Scan for the cell matching the given text and deliver its [x, y] coordinate at center. 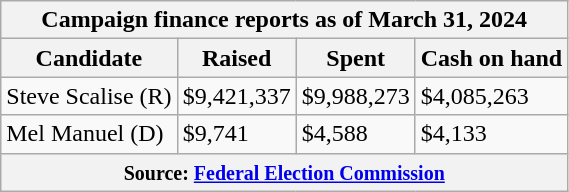
$9,421,337 [236, 96]
$4,133 [491, 134]
Cash on hand [491, 58]
Mel Manuel (D) [89, 134]
Candidate [89, 58]
Source: Federal Election Commission [284, 172]
Spent [356, 58]
$9,988,273 [356, 96]
$9,741 [236, 134]
Raised [236, 58]
$4,085,263 [491, 96]
$4,588 [356, 134]
Steve Scalise (R) [89, 96]
Campaign finance reports as of March 31, 2024 [284, 20]
